Detect which cell encompasses the target text, then output its [x, y] center coordinate. 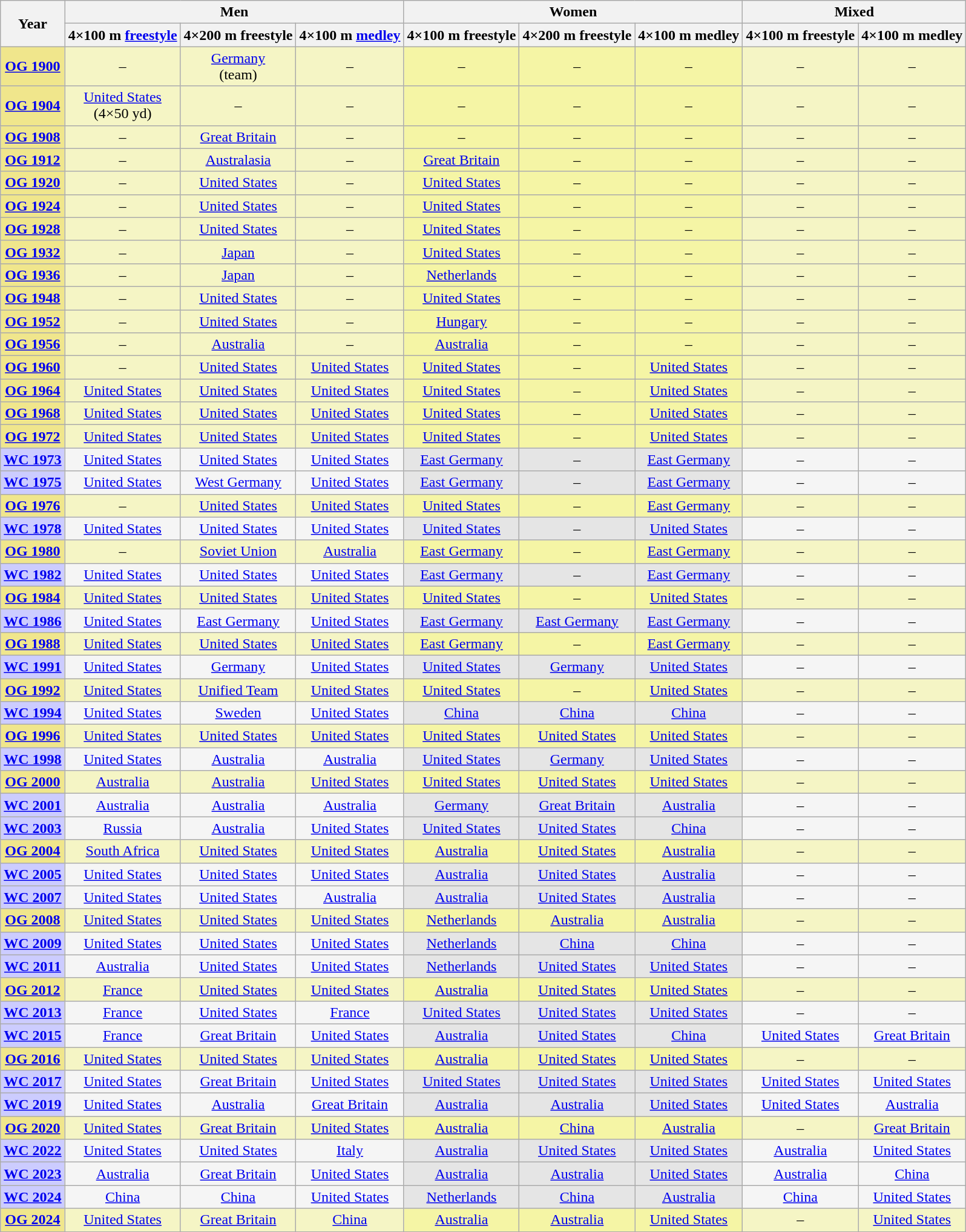
OG 2000 [33, 782]
OG 1956 [33, 344]
OG 1968 [33, 413]
OG 1904 [33, 105]
WC 2003 [33, 828]
OG 2024 [33, 1220]
OG 1980 [33, 552]
OG 1984 [33, 598]
OG 2004 [33, 851]
Soviet Union [238, 552]
Unified Team [238, 690]
WC 2019 [33, 1105]
WC 2017 [33, 1082]
WC 2023 [33, 1174]
OG 1992 [33, 690]
OG 1976 [33, 506]
Russia [122, 828]
WC 1982 [33, 575]
OG 1924 [33, 206]
OG 1928 [33, 229]
WC 1975 [33, 483]
OG 1988 [33, 644]
Men [234, 12]
WC 2013 [33, 1012]
WC 2005 [33, 874]
Italy [350, 1151]
OG 1972 [33, 436]
OG 1932 [33, 252]
WC 1991 [33, 667]
OG 1948 [33, 298]
OG 1936 [33, 275]
OG 2016 [33, 1059]
OG 1960 [33, 367]
OG 1908 [33, 137]
WC 2015 [33, 1035]
OG 1952 [33, 321]
WC 2022 [33, 1151]
WC 1998 [33, 759]
WC 1994 [33, 713]
OG 2012 [33, 989]
WC 1986 [33, 621]
WC 2011 [33, 966]
WC 2001 [33, 805]
OG 1996 [33, 736]
Germany(team) [238, 67]
United States(4×50 yd) [122, 105]
OG 2020 [33, 1128]
WC 2007 [33, 897]
OG 1964 [33, 390]
Women [573, 12]
South Africa [122, 851]
Australasia [238, 160]
WC 2024 [33, 1197]
OG 2008 [33, 920]
WC 1978 [33, 529]
WC 1973 [33, 460]
WC 2009 [33, 943]
OG 1912 [33, 160]
West Germany [238, 483]
Hungary [461, 321]
Mixed [855, 12]
Sweden [238, 713]
OG 1900 [33, 67]
OG 1920 [33, 183]
Year [33, 24]
